Extract the (X, Y) coordinate from the center of the cell holding the provided text.  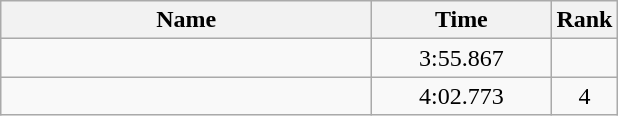
4 (584, 96)
Time (462, 20)
Rank (584, 20)
Name (186, 20)
3:55.867 (462, 58)
4:02.773 (462, 96)
